Identify which cell holds the provided text, then report its (x, y) central coordinate. 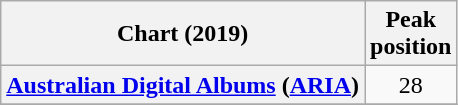
Peakposition (411, 34)
Chart (2019) (183, 34)
28 (411, 85)
Australian Digital Albums (ARIA) (183, 85)
